Pinpoint the cell where the given text exists, returning its (x, y) midpoint coordinate. 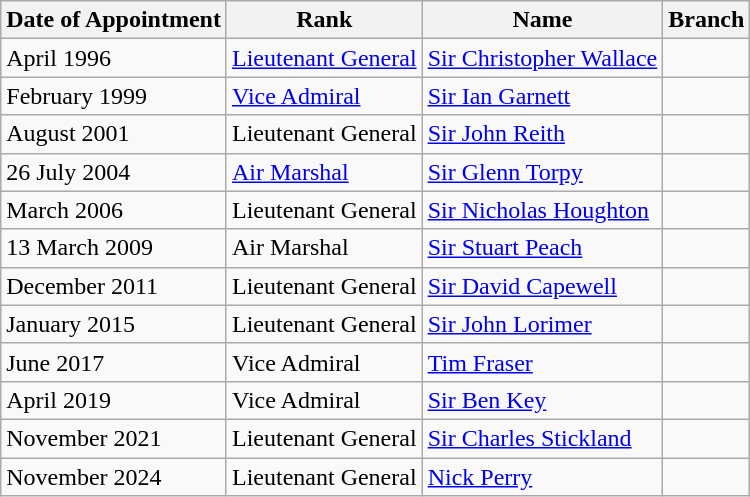
Rank (324, 20)
Sir Charles Stickland (542, 438)
Name (542, 20)
Sir Glenn Torpy (542, 172)
13 March 2009 (114, 248)
February 1999 (114, 96)
Branch (706, 20)
November 2021 (114, 438)
Sir John Lorimer (542, 324)
Date of Appointment (114, 20)
Sir Stuart Peach (542, 248)
Sir John Reith (542, 134)
Sir Nicholas Houghton (542, 210)
August 2001 (114, 134)
Sir Ian Garnett (542, 96)
April 1996 (114, 58)
March 2006 (114, 210)
June 2017 (114, 362)
Sir David Capewell (542, 286)
April 2019 (114, 400)
December 2011 (114, 286)
Sir Christopher Wallace (542, 58)
Sir Ben Key (542, 400)
Nick Perry (542, 477)
November 2024 (114, 477)
Tim Fraser (542, 362)
26 July 2004 (114, 172)
January 2015 (114, 324)
